Scan for the cell matching the given text and deliver its [x, y] coordinate at center. 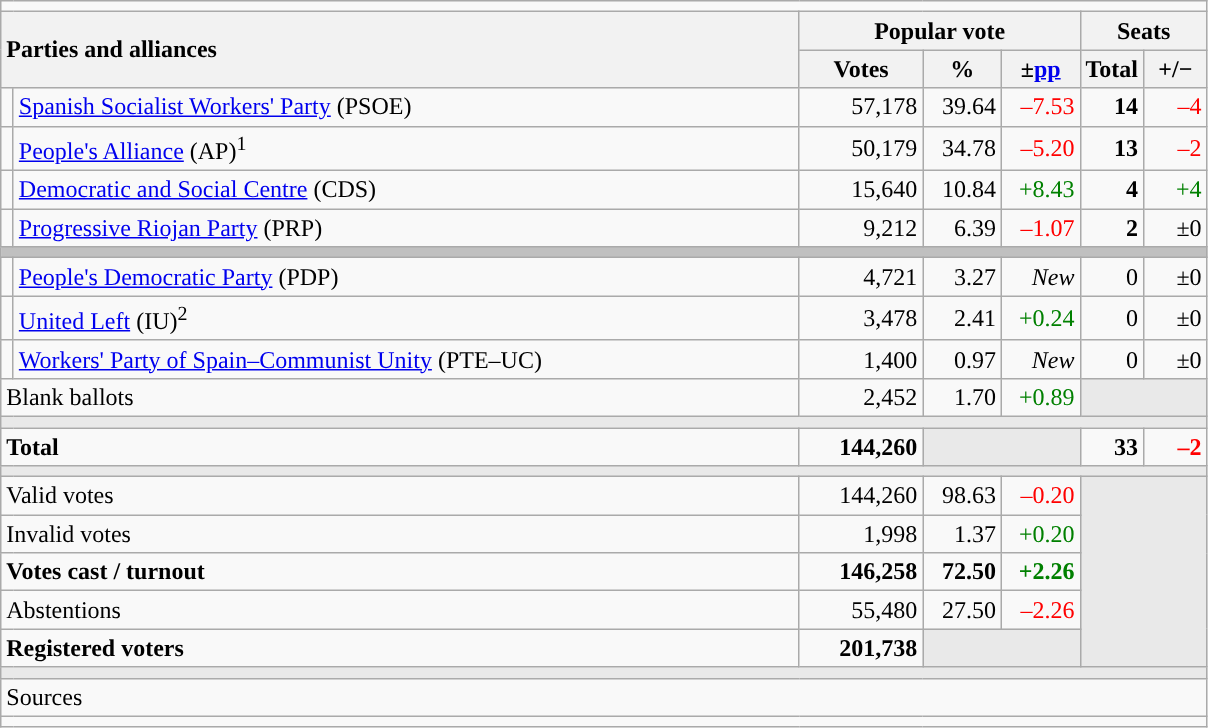
Spanish Socialist Workers' Party (PSOE) [406, 107]
10.84 [962, 190]
+0.89 [1040, 397]
Abstentions [400, 610]
72.50 [962, 572]
2,452 [861, 397]
–5.20 [1040, 148]
+/− [1176, 69]
33 [1112, 447]
Blank ballots [400, 397]
0.97 [962, 359]
55,480 [861, 610]
3.27 [962, 277]
39.64 [962, 107]
Workers' Party of Spain–Communist Unity (PTE–UC) [406, 359]
3,478 [861, 318]
Popular vote [940, 31]
% [962, 69]
–7.53 [1040, 107]
People's Alliance (AP)1 [406, 148]
2.41 [962, 318]
–0.20 [1040, 496]
13 [1112, 148]
+4 [1176, 190]
34.78 [962, 148]
Seats [1144, 31]
+8.43 [1040, 190]
±pp [1040, 69]
1,400 [861, 359]
57,178 [861, 107]
15,640 [861, 190]
14 [1112, 107]
Progressive Riojan Party (PRP) [406, 228]
4 [1112, 190]
Invalid votes [400, 534]
–1.07 [1040, 228]
People's Democratic Party (PDP) [406, 277]
Sources [604, 697]
4,721 [861, 277]
2 [1112, 228]
+0.24 [1040, 318]
–4 [1176, 107]
Democratic and Social Centre (CDS) [406, 190]
Registered voters [400, 648]
Votes cast / turnout [400, 572]
Valid votes [400, 496]
98.63 [962, 496]
146,258 [861, 572]
Parties and alliances [400, 50]
27.50 [962, 610]
Votes [861, 69]
1.70 [962, 397]
6.39 [962, 228]
–2.26 [1040, 610]
+0.20 [1040, 534]
50,179 [861, 148]
1,998 [861, 534]
9,212 [861, 228]
United Left (IU)2 [406, 318]
+2.26 [1040, 572]
201,738 [861, 648]
1.37 [962, 534]
